Return [x, y] of the center of cell containing provided text 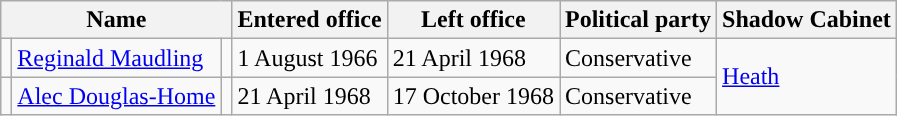
1 August 1966 [310, 58]
Left office [473, 20]
Name [116, 20]
Alec Douglas-Home [116, 96]
17 October 1968 [473, 96]
Reginald Maudling [116, 58]
Political party [638, 20]
Shadow Cabinet [807, 20]
Heath [807, 77]
Entered office [310, 20]
